Pinpoint the cell where the given text exists, returning its (x, y) midpoint coordinate. 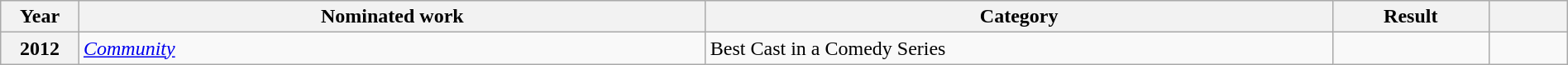
Result (1411, 17)
Nominated work (392, 17)
2012 (40, 48)
Category (1019, 17)
Year (40, 17)
Best Cast in a Comedy Series (1019, 48)
Community (392, 48)
